Pinpoint the cell where the given text exists, returning its [X, Y] midpoint coordinate. 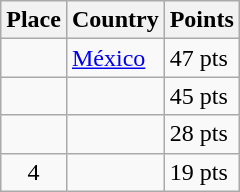
28 pts [202, 134]
Points [202, 20]
4 [34, 172]
Place [34, 20]
19 pts [202, 172]
México [115, 58]
47 pts [202, 58]
45 pts [202, 96]
Country [115, 20]
